Provide the [X, Y] coordinate of the cell's center where the given text is located.  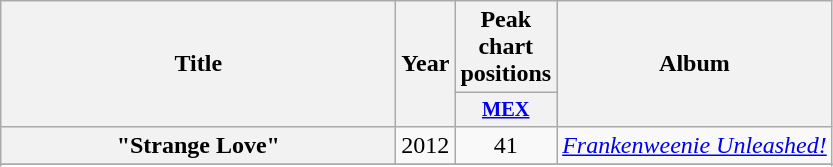
MEX [506, 110]
41 [506, 145]
Title [198, 64]
Album [695, 64]
"Strange Love" [198, 145]
Peak chart positions [506, 47]
Year [426, 64]
Frankenweenie Unleashed! [695, 145]
2012 [426, 145]
